Return (X, Y) of the center of cell containing provided text 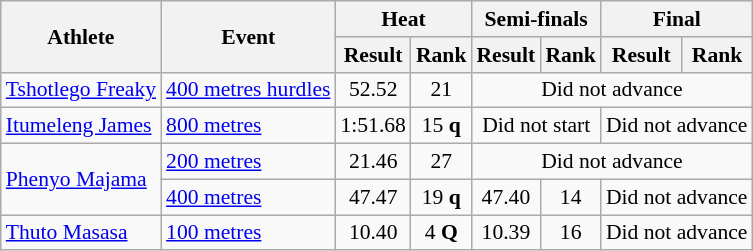
10.39 (506, 233)
Thuto Masasa (81, 233)
Phenyo Majama (81, 180)
14 (570, 197)
Event (248, 36)
Semi-finals (536, 19)
47.40 (506, 197)
16 (570, 233)
Itumeleng James (81, 126)
400 metres (248, 197)
15 q (442, 126)
Heat (403, 19)
1:51.68 (372, 126)
800 metres (248, 126)
52.52 (372, 90)
Tshotlego Freaky (81, 90)
Did not start (536, 126)
21.46 (372, 162)
27 (442, 162)
Athlete (81, 36)
19 q (442, 197)
10.40 (372, 233)
400 metres hurdles (248, 90)
21 (442, 90)
4 Q (442, 233)
200 metres (248, 162)
47.47 (372, 197)
Final (677, 19)
100 metres (248, 233)
